Pinpoint the cell where the given text exists, returning its (x, y) midpoint coordinate. 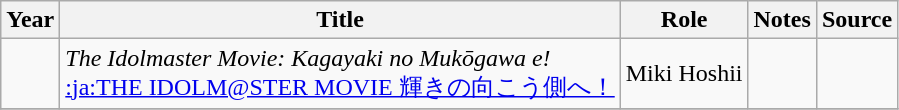
Notes (782, 20)
The Idolmaster Movie: Kagayaki no Mukōgawa e!:ja:THE IDOLM@STER MOVIE 輝きの向こう側へ！ (340, 74)
Source (856, 20)
Year (30, 20)
Title (340, 20)
Miki Hoshii (684, 74)
Role (684, 20)
